Determine the [X, Y] coordinate at the center of the cell enclosing the given text.  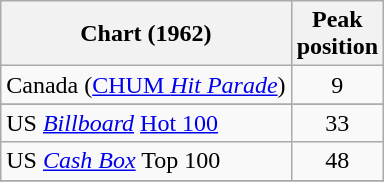
9 [337, 85]
48 [337, 161]
Canada (CHUM Hit Parade) [146, 85]
US Billboard Hot 100 [146, 123]
US Cash Box Top 100 [146, 161]
Chart (1962) [146, 34]
33 [337, 123]
Peakposition [337, 34]
